Extract the (x, y) coordinate from the center of the cell holding the provided text.  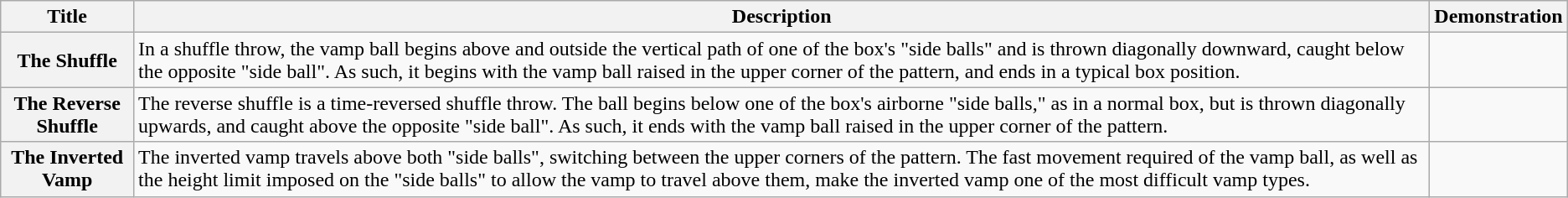
Description (782, 17)
Title (67, 17)
The Reverse Shuffle (67, 114)
The Shuffle (67, 60)
Demonstration (1498, 17)
The Inverted Vamp (67, 169)
